Locate the cell with the specified text and output its (X, Y) center coordinate. 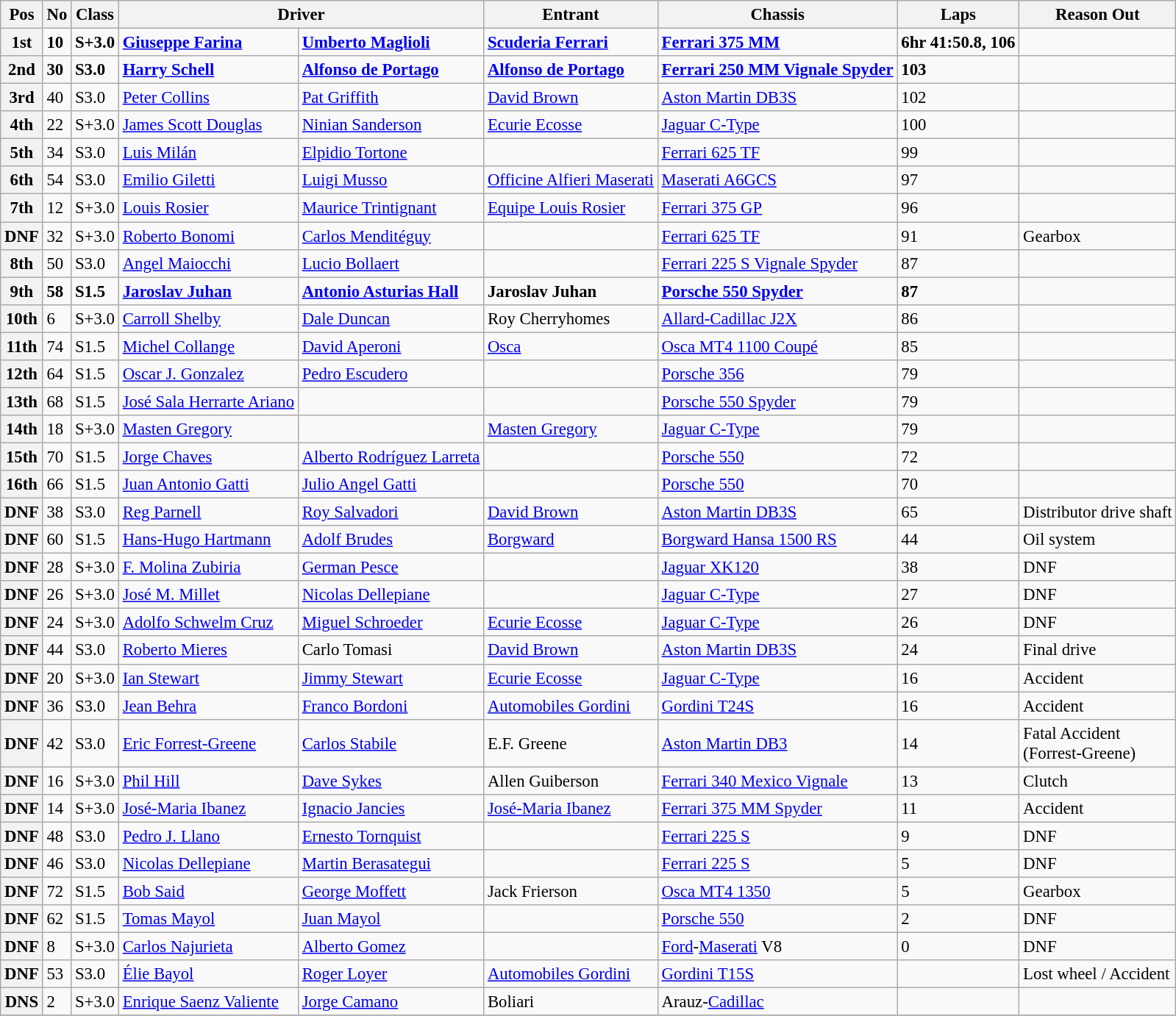
Aston Martin DB3 (777, 743)
Adolf Brudes (391, 540)
10th (22, 318)
Pedro J. Llano (208, 836)
Michel Collange (208, 346)
Ian Stewart (208, 678)
48 (57, 836)
Tomas Mayol (208, 919)
91 (958, 236)
46 (57, 864)
8 (57, 947)
Ferrari 225 S Vignale Spyder (777, 263)
Clutch (1097, 781)
36 (57, 706)
32 (57, 236)
Borgward (571, 540)
Reason Out (1097, 15)
Carroll Shelby (208, 318)
Distributor drive shaft (1097, 512)
12 (57, 208)
Osca MT4 1350 (777, 891)
Allen Guiberson (571, 781)
96 (958, 208)
85 (958, 346)
74 (57, 346)
102 (958, 98)
Lost wheel / Accident (1097, 974)
Jorge Chaves (208, 457)
Arauz-Cadillac (777, 1002)
Umberto Maglioli (391, 43)
40 (57, 98)
Boliari (571, 1002)
Giuseppe Farina (208, 43)
6th (22, 180)
E.F. Greene (571, 743)
Emilio Giletti (208, 180)
10 (57, 43)
George Moffett (391, 891)
Dave Sykes (391, 781)
Antonio Asturias Hall (391, 291)
58 (57, 291)
14th (22, 429)
José M. Millet (208, 595)
Carlo Tomasi (391, 651)
Scuderia Ferrari (571, 43)
11th (22, 346)
Lucio Bollaert (391, 263)
22 (57, 125)
Roberto Bonomi (208, 236)
Osca MT4 1100 Coupé (777, 346)
Roy Salvadori (391, 512)
Jaguar XK120 (777, 568)
Phil Hill (208, 781)
Franco Bordoni (391, 706)
Martin Berasategui (391, 864)
Roger Loyer (391, 974)
54 (57, 180)
Ernesto Tornquist (391, 836)
Final drive (1097, 651)
Laps (958, 15)
Bob Said (208, 891)
99 (958, 153)
Miguel Schroeder (391, 623)
Eric Forrest-Greene (208, 743)
3rd (22, 98)
5th (22, 153)
15th (22, 457)
Roy Cherryhomes (571, 318)
Adolfo Schwelm Cruz (208, 623)
Jorge Camano (391, 1002)
Carlos Stabile (391, 743)
Peter Collins (208, 98)
Oil system (1097, 540)
Élie Bayol (208, 974)
Juan Mayol (391, 919)
97 (958, 180)
Porsche 356 (777, 374)
53 (57, 974)
13th (22, 401)
Gordini T24S (777, 706)
Osca (571, 346)
11 (958, 809)
50 (57, 263)
Ferrari 250 MM Vignale Spyder (777, 70)
F. Molina Zubiria (208, 568)
Louis Rosier (208, 208)
62 (57, 919)
Borgward Hansa 1500 RS (777, 540)
Juan Antonio Gatti (208, 484)
Jimmy Stewart (391, 678)
Carlos Menditéguy (391, 236)
Luis Milán (208, 153)
Enrique Saenz Valiente (208, 1002)
Elpidio Tortone (391, 153)
Driver (301, 15)
Reg Parnell (208, 512)
68 (57, 401)
13 (958, 781)
Class (96, 15)
6 (57, 318)
DNS (22, 1002)
James Scott Douglas (208, 125)
65 (958, 512)
0 (958, 947)
2nd (22, 70)
José Sala Herrarte Ariano (208, 401)
Ferrari 375 MM (777, 43)
Ninian Sanderson (391, 125)
9 (958, 836)
Allard-Cadillac J2X (777, 318)
9th (22, 291)
18 (57, 429)
Fatal Accident(Forrest-Greene) (1097, 743)
27 (958, 595)
Maurice Trintignant (391, 208)
German Pesce (391, 568)
Officine Alfieri Maserati (571, 180)
Harry Schell (208, 70)
20 (57, 678)
6hr 41:50.8, 106 (958, 43)
60 (57, 540)
42 (57, 743)
1st (22, 43)
Equipe Louis Rosier (571, 208)
Alberto Rodríguez Larreta (391, 457)
4th (22, 125)
Jack Frierson (571, 891)
34 (57, 153)
Dale Duncan (391, 318)
Ford-Maserati V8 (777, 947)
Luigi Musso (391, 180)
Pos (22, 15)
Gordini T15S (777, 974)
Julio Angel Gatti (391, 484)
Jean Behra (208, 706)
Roberto Mieres (208, 651)
Ferrari 340 Mexico Vignale (777, 781)
12th (22, 374)
Hans-Hugo Hartmann (208, 540)
Oscar J. Gonzalez (208, 374)
Entrant (571, 15)
David Aperoni (391, 346)
7th (22, 208)
86 (958, 318)
30 (57, 70)
8th (22, 263)
Angel Maiocchi (208, 263)
Chassis (777, 15)
Maserati A6GCS (777, 180)
103 (958, 70)
No (57, 15)
Ignacio Jancies (391, 809)
Alberto Gomez (391, 947)
28 (57, 568)
Ferrari 375 GP (777, 208)
Pedro Escudero (391, 374)
Pat Griffith (391, 98)
66 (57, 484)
64 (57, 374)
Ferrari 375 MM Spyder (777, 809)
16th (22, 484)
100 (958, 125)
Carlos Najurieta (208, 947)
